Search for the cell housing the specified text and yield its [x, y] center coordinate. 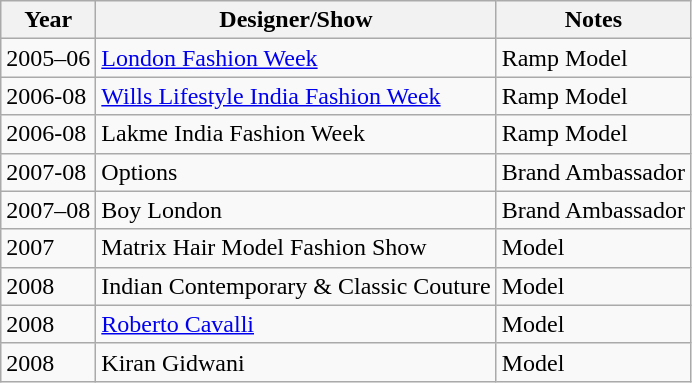
Roberto Cavalli [296, 324]
2007–08 [48, 210]
Options [296, 172]
Wills Lifestyle India Fashion Week [296, 96]
2007 [48, 248]
Indian Contemporary & Classic Couture [296, 286]
Year [48, 20]
2007-08 [48, 172]
Kiran Gidwani [296, 362]
Matrix Hair Model Fashion Show [296, 248]
Designer/Show [296, 20]
2005–06 [48, 58]
Boy London [296, 210]
Lakme India Fashion Week [296, 134]
London Fashion Week [296, 58]
Notes [593, 20]
